Detect which cell encompasses the target text, then output its [X, Y] center coordinate. 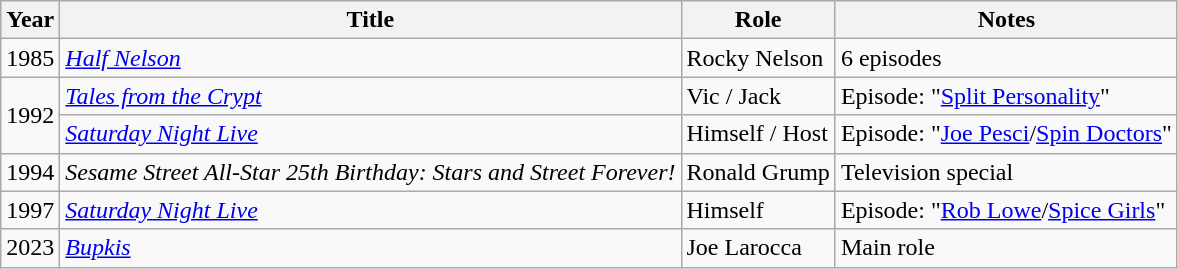
1997 [30, 210]
Title [370, 20]
Main role [1006, 248]
6 episodes [1006, 58]
Episode: "Joe Pesci/Spin Doctors" [1006, 134]
1985 [30, 58]
Tales from the Crypt [370, 96]
1994 [30, 172]
Half Nelson [370, 58]
Himself [758, 210]
Vic / Jack [758, 96]
Sesame Street All-Star 25th Birthday: Stars and Street Forever! [370, 172]
2023 [30, 248]
Television special [1006, 172]
Year [30, 20]
Joe Larocca [758, 248]
Bupkis [370, 248]
Episode: "Rob Lowe/Spice Girls" [1006, 210]
Episode: "Split Personality" [1006, 96]
Himself / Host [758, 134]
1992 [30, 115]
Ronald Grump [758, 172]
Role [758, 20]
Notes [1006, 20]
Rocky Nelson [758, 58]
